Find where the given text appears and provide that cell's center as [X, Y] coordinate. 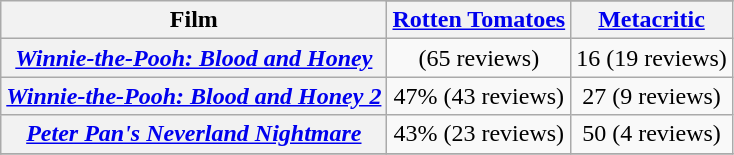
Winnie-the-Pooh: Blood and Honey 2 [194, 96]
43% (23 reviews) [479, 134]
Rotten Tomatoes [479, 20]
Winnie-the-Pooh: Blood and Honey [194, 58]
47% (43 reviews) [479, 96]
Film [194, 20]
Peter Pan's Neverland Nightmare [194, 134]
27 (9 reviews) [652, 96]
(65 reviews) [479, 58]
16 (19 reviews) [652, 58]
50 (4 reviews) [652, 134]
Metacritic [652, 20]
